Identify which cell holds the provided text, then report its (X, Y) central coordinate. 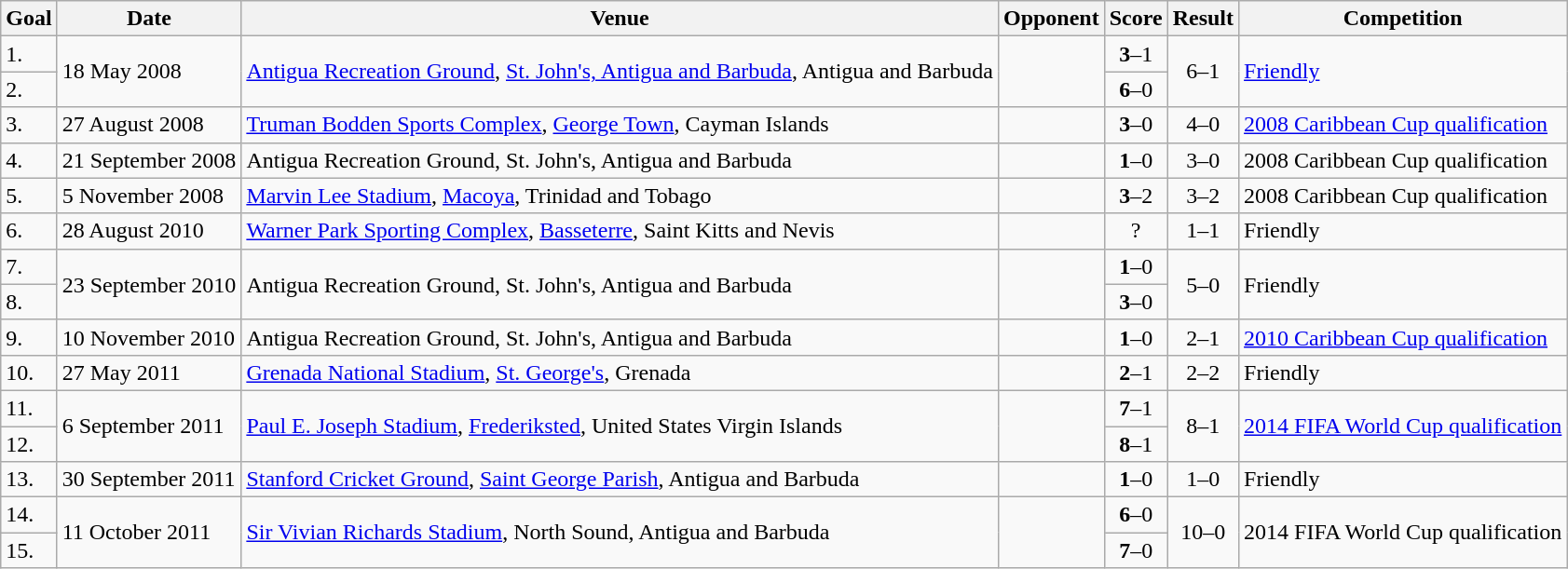
Opponent (1051, 19)
14. (29, 515)
Date (149, 19)
1–1 (1203, 231)
Goal (29, 19)
3. (29, 125)
Result (1203, 19)
2. (29, 89)
9. (29, 337)
6–1 (1203, 72)
8. (29, 302)
1. (29, 54)
11. (29, 408)
12. (29, 444)
5. (29, 196)
2010 Caribbean Cup qualification (1403, 337)
28 August 2010 (149, 231)
11 October 2011 (149, 533)
13. (29, 480)
23 September 2010 (149, 284)
3–1 (1136, 54)
6. (29, 231)
2–2 (1203, 373)
7–1 (1136, 408)
Grenada National Stadium, St. George's, Grenada (620, 373)
6 September 2011 (149, 426)
5–0 (1203, 284)
15. (29, 550)
21 September 2008 (149, 160)
Competition (1403, 19)
Sir Vivian Richards Stadium, North Sound, Antigua and Barbuda (620, 533)
Score (1136, 19)
4. (29, 160)
7–0 (1136, 550)
7. (29, 266)
27 August 2008 (149, 125)
Stanford Cricket Ground, Saint George Parish, Antigua and Barbuda (620, 480)
Warner Park Sporting Complex, Basseterre, Saint Kitts and Nevis (620, 231)
10. (29, 373)
10–0 (1203, 533)
4–0 (1203, 125)
5 November 2008 (149, 196)
Venue (620, 19)
? (1136, 231)
18 May 2008 (149, 72)
Paul E. Joseph Stadium, Frederiksted, United States Virgin Islands (620, 426)
27 May 2011 (149, 373)
Marvin Lee Stadium, Macoya, Trinidad and Tobago (620, 196)
Antigua Recreation Ground, St. John's, Antigua and Barbuda, Antigua and Barbuda (620, 72)
10 November 2010 (149, 337)
Truman Bodden Sports Complex, George Town, Cayman Islands (620, 125)
30 September 2011 (149, 480)
